Locate the cell with the specified text and output its (x, y) center coordinate. 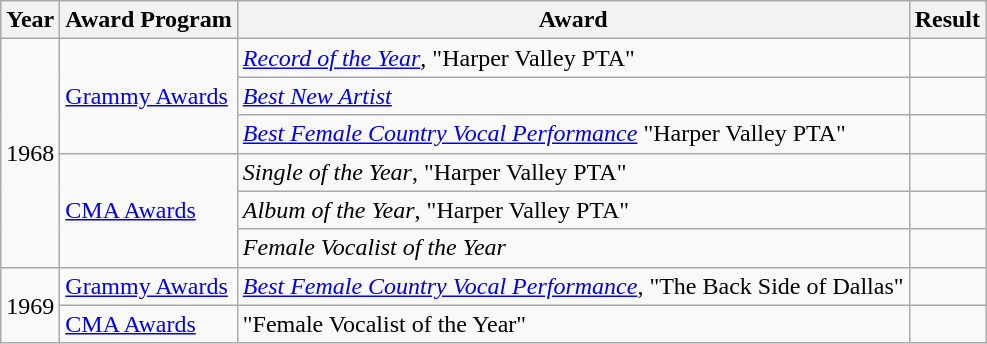
Female Vocalist of the Year (573, 248)
Award (573, 20)
Single of the Year, "Harper Valley PTA" (573, 172)
Best Female Country Vocal Performance "Harper Valley PTA" (573, 134)
1969 (30, 305)
Best Female Country Vocal Performance, "The Back Side of Dallas" (573, 286)
1968 (30, 153)
"Female Vocalist of the Year" (573, 324)
Best New Artist (573, 96)
Result (947, 20)
Record of the Year, "Harper Valley PTA" (573, 58)
Year (30, 20)
Award Program (148, 20)
Album of the Year, "Harper Valley PTA" (573, 210)
